Provide the (X, Y) coordinate of the cell's center where the given text is located.  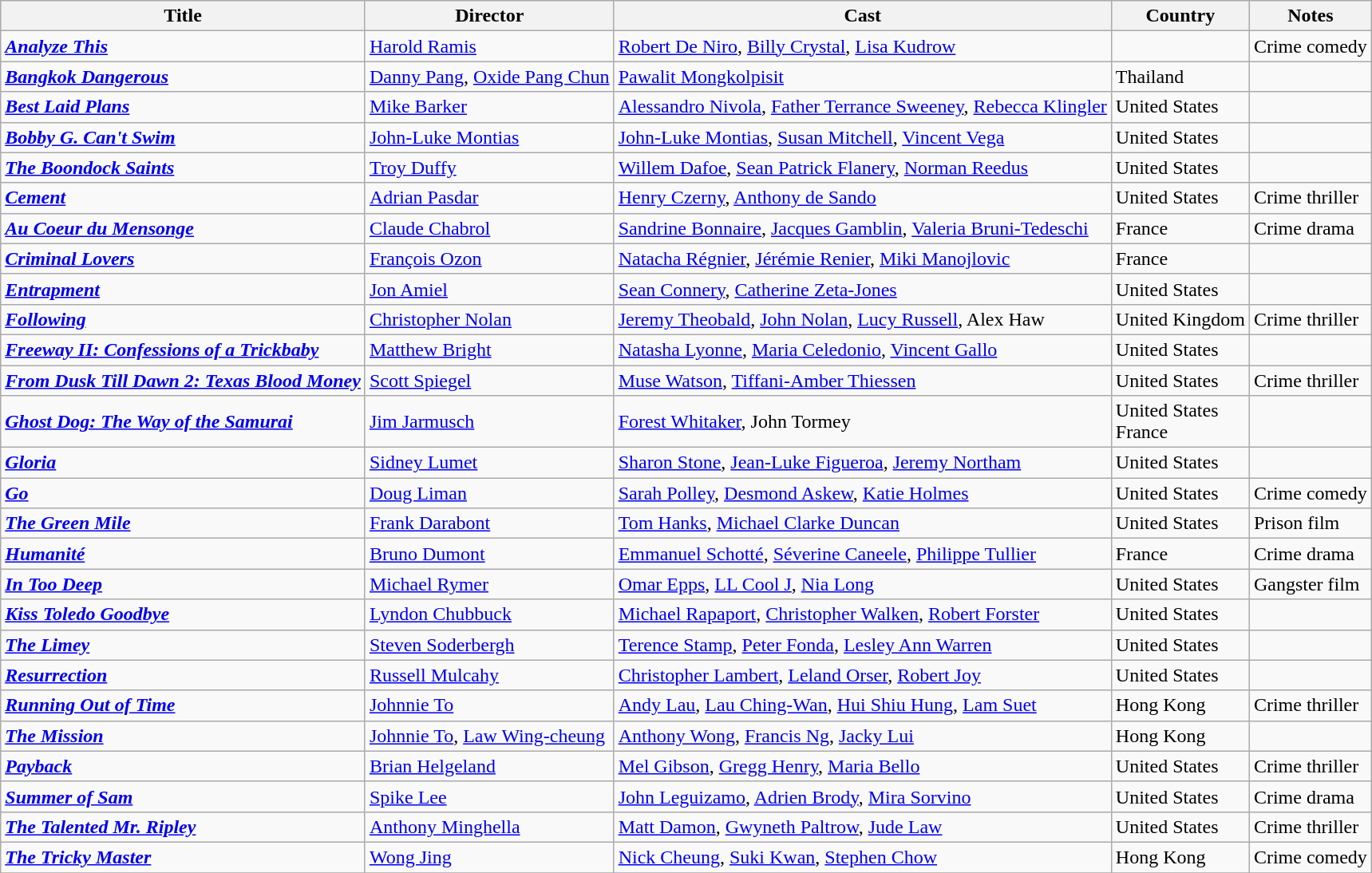
Johnnie To (489, 705)
Omar Epps, LL Cool J, Nia Long (862, 584)
Christopher Lambert, Leland Orser, Robert Joy (862, 675)
Natasha Lyonne, Maria Celedonio, Vincent Gallo (862, 350)
Prison film (1311, 523)
Spike Lee (489, 796)
Sandrine Bonnaire, Jacques Gamblin, Valeria Bruni-Tedeschi (862, 228)
The Green Mile (184, 523)
The Talented Mr. Ripley (184, 827)
Anthony Wong, Francis Ng, Jacky Lui (862, 736)
Anthony Minghella (489, 827)
François Ozon (489, 259)
Country (1180, 16)
Russell Mulcahy (489, 675)
Sharon Stone, Jean-Luke Figueroa, Jeremy Northam (862, 463)
Michael Rymer (489, 584)
The Tricky Master (184, 857)
Au Coeur du Mensonge (184, 228)
John-Luke Montias, Susan Mitchell, Vincent Vega (862, 137)
Gangster film (1311, 584)
Ghost Dog: The Way of the Samurai (184, 421)
Sean Connery, Catherine Zeta-Jones (862, 289)
In Too Deep (184, 584)
Go (184, 493)
Willem Dafoe, Sean Patrick Flanery, Norman Reedus (862, 168)
United StatesFrance (1180, 421)
Nick Cheung, Suki Kwan, Stephen Chow (862, 857)
Best Laid Plans (184, 107)
Terence Stamp, Peter Fonda, Lesley Ann Warren (862, 645)
Running Out of Time (184, 705)
Wong Jing (489, 857)
Jim Jarmusch (489, 421)
Following (184, 319)
Scott Spiegel (489, 381)
Henry Czerny, Anthony de Sando (862, 198)
Christopher Nolan (489, 319)
Analyze This (184, 46)
Forest Whitaker, John Tormey (862, 421)
Title (184, 16)
Thailand (1180, 77)
Kiss Toledo Goodbye (184, 614)
Notes (1311, 16)
Humanité (184, 554)
Cast (862, 16)
Robert De Niro, Billy Crystal, Lisa Kudrow (862, 46)
From Dusk Till Dawn 2: Texas Blood Money (184, 381)
United Kingdom (1180, 319)
Freeway II: Confessions of a Trickbaby (184, 350)
Johnnie To, Law Wing-cheung (489, 736)
Frank Darabont (489, 523)
Mel Gibson, Gregg Henry, Maria Bello (862, 766)
John Leguizamo, Adrien Brody, Mira Sorvino (862, 796)
Mike Barker (489, 107)
Gloria (184, 463)
Adrian Pasdar (489, 198)
Michael Rapaport, Christopher Walken, Robert Forster (862, 614)
Danny Pang, Oxide Pang Chun (489, 77)
Harold Ramis (489, 46)
Jeremy Theobald, John Nolan, Lucy Russell, Alex Haw (862, 319)
Criminal Lovers (184, 259)
Bruno Dumont (489, 554)
Andy Lau, Lau Ching-Wan, Hui Shiu Hung, Lam Suet (862, 705)
Natacha Régnier, Jérémie Renier, Miki Manojlovic (862, 259)
Steven Soderbergh (489, 645)
Payback (184, 766)
Bobby G. Can't Swim (184, 137)
Jon Amiel (489, 289)
Resurrection (184, 675)
Matt Damon, Gwyneth Paltrow, Jude Law (862, 827)
Tom Hanks, Michael Clarke Duncan (862, 523)
Matthew Bright (489, 350)
Bangkok Dangerous (184, 77)
Emmanuel Schotté, Séverine Caneele, Philippe Tullier (862, 554)
Summer of Sam (184, 796)
Sidney Lumet (489, 463)
Alessandro Nivola, Father Terrance Sweeney, Rebecca Klingler (862, 107)
Doug Liman (489, 493)
John-Luke Montias (489, 137)
The Boondock Saints (184, 168)
Muse Watson, Tiffani-Amber Thiessen (862, 381)
Cement (184, 198)
Brian Helgeland (489, 766)
Troy Duffy (489, 168)
Lyndon Chubbuck (489, 614)
The Mission (184, 736)
Sarah Polley, Desmond Askew, Katie Holmes (862, 493)
Entrapment (184, 289)
Pawalit Mongkolpisit (862, 77)
The Limey (184, 645)
Director (489, 16)
Claude Chabrol (489, 228)
